Search for the cell housing the specified text and yield its [X, Y] center coordinate. 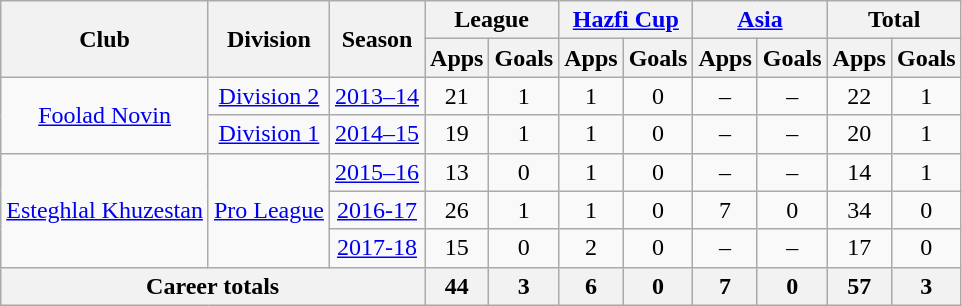
20 [859, 134]
Asia [760, 20]
6 [591, 286]
19 [457, 134]
Career totals [213, 286]
2015–16 [376, 172]
34 [859, 210]
17 [859, 248]
2017-18 [376, 248]
Division [268, 39]
57 [859, 286]
Foolad Novin [105, 115]
Season [376, 39]
Division 1 [268, 134]
2014–15 [376, 134]
League [492, 20]
Division 2 [268, 96]
2013–14 [376, 96]
Total [894, 20]
Esteghlal Khuzestan [105, 210]
13 [457, 172]
15 [457, 248]
2016-17 [376, 210]
26 [457, 210]
14 [859, 172]
22 [859, 96]
Club [105, 39]
44 [457, 286]
21 [457, 96]
Hazfi Cup [626, 20]
Pro League [268, 210]
2 [591, 248]
